Find where the given text appears and provide that cell's center as [X, Y] coordinate. 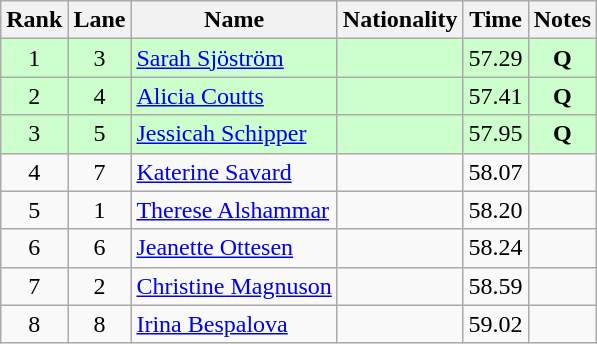
57.95 [496, 134]
57.41 [496, 96]
Nationality [400, 20]
Time [496, 20]
Alicia Coutts [234, 96]
57.29 [496, 58]
Rank [34, 20]
Name [234, 20]
58.20 [496, 210]
59.02 [496, 324]
Therese Alshammar [234, 210]
Sarah Sjöström [234, 58]
Irina Bespalova [234, 324]
Notes [562, 20]
Lane [100, 20]
Katerine Savard [234, 172]
Jessicah Schipper [234, 134]
Jeanette Ottesen [234, 248]
58.07 [496, 172]
Christine Magnuson [234, 286]
58.59 [496, 286]
58.24 [496, 248]
